From the cell containing the given text, extract its center point as (x, y) coordinate. 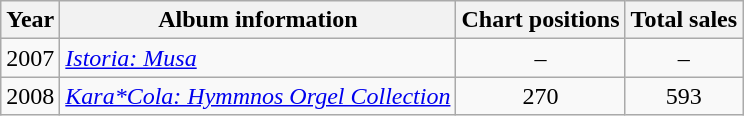
2008 (30, 96)
Year (30, 20)
Chart positions (540, 20)
270 (540, 96)
2007 (30, 58)
Total sales (684, 20)
593 (684, 96)
Istoria: Musa (258, 58)
Album information (258, 20)
Kara*Cola: Hymmnos Orgel Collection (258, 96)
